For the text-containing cell, return its midpoint in [x, y] coordinate format. 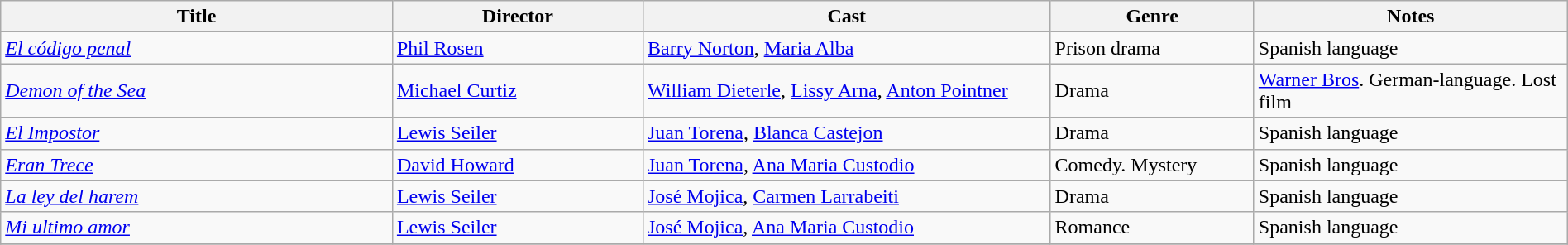
El Impostor [197, 133]
David Howard [518, 165]
Warner Bros. German-language. Lost film [1411, 91]
Title [197, 17]
Michael Curtiz [518, 91]
Romance [1152, 228]
Director [518, 17]
Barry Norton, Maria Alba [847, 48]
Genre [1152, 17]
Demon of the Sea [197, 91]
José Mojica, Ana Maria Custodio [847, 228]
La ley del harem [197, 196]
Comedy. Mystery [1152, 165]
William Dieterle, Lissy Arna, Anton Pointner [847, 91]
José Mojica, Carmen Larrabeiti [847, 196]
Notes [1411, 17]
Phil Rosen [518, 48]
El código penal [197, 48]
Cast [847, 17]
Juan Torena, Blanca Castejon [847, 133]
Juan Torena, Ana Maria Custodio [847, 165]
Eran Trece [197, 165]
Mi ultimo amor [197, 228]
Prison drama [1152, 48]
